Identify which cell holds the provided text, then report its [X, Y] central coordinate. 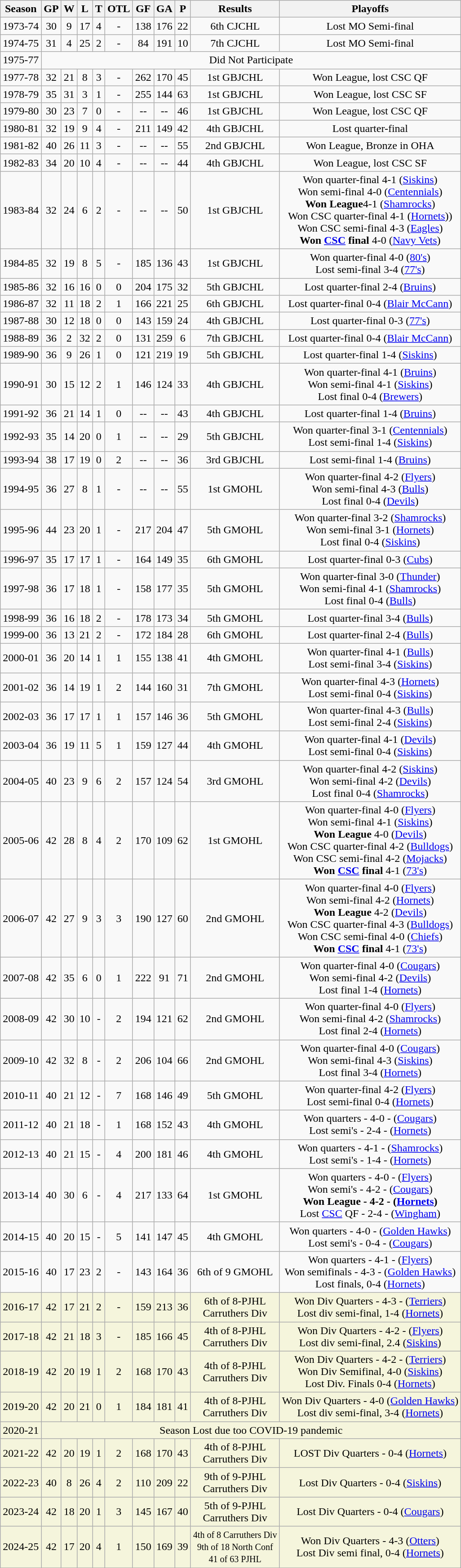
29 [182, 436]
169 [164, 1547]
141 [143, 1236]
Season [21, 9]
Won Div Quarters - 4-2 - (Flyers)Lost div semi-final, 2.4 (Siskins) [370, 1336]
33 [182, 384]
91 [164, 978]
63 [182, 94]
2011-12 [21, 1125]
L [84, 9]
Won quarter-final 3-2 (Shamrocks)Won semi-final 3-1 (Hornets)Lost final 0-4 (Siskins) [370, 530]
38 [51, 460]
147 [164, 1236]
262 [143, 77]
152 [164, 1125]
Lost quarter-final 3-4 (Bulls) [370, 618]
Won quarter-final 4-3 (Bulls)Lost semi-final 2-4 (Siskins) [370, 716]
2005-06 [21, 840]
9th of 9-PJHLCarruthers Div [235, 1482]
Lost quarter-final 0-3 (Cubs) [370, 559]
1995-96 [21, 530]
259 [164, 338]
54 [182, 781]
Won quarter-final 4-1 (Bulls)Lost semi-final 3-4 (Siskins) [370, 658]
131 [143, 338]
1974-75 [21, 43]
1987-88 [21, 321]
209 [164, 1482]
Won quarter-final 3-0 (Thunder)Won semi-final 4-1 (Shamrocks)Lost final 0-4 (Bulls) [370, 589]
173 [164, 618]
167 [164, 1512]
136 [164, 263]
200 [143, 1154]
1994-95 [21, 489]
1997-98 [21, 589]
Won Div Quarters - 4-2 - (Terriers)Won Div Semifinal, 4-0 (Siskins)Lost Div. Finals 0-4 (Hornets) [370, 1372]
Won Div Quarters - 4-3 (Otters)Lost Div semi final, 0-4 (Hornets) [370, 1547]
64 [182, 1195]
Won quarter-final 4-0 (Cougars)Won semi-final 4-2 (Devils)Lost final 1-4 (Hornets) [370, 978]
P [182, 9]
2000-01 [21, 658]
2016-17 [21, 1307]
Lost Div Quarters - 0-4 (Siskins) [370, 1482]
1977-78 [21, 77]
71 [182, 978]
1983-84 [21, 210]
1973-74 [21, 26]
Lost quarter-final 1-4 (Siskins) [370, 355]
Lost quarter-final [370, 128]
2023-24 [21, 1512]
GA [164, 9]
5th of 9-PJHLCarruthers Div [235, 1512]
219 [164, 355]
Lost Div Quarters - 0-4 (Cougars) [370, 1512]
1988-89 [21, 338]
2012-13 [21, 1154]
2003-04 [21, 746]
175 [164, 287]
Lost quarter-final 1-4 (Bruins) [370, 413]
6th CJCHL [235, 26]
109 [164, 840]
1996-97 [21, 559]
1975-77 [21, 60]
13 [69, 635]
Results [235, 9]
Won quarter-final 4-0 (80's)Lost semi-final 3-4 (77's) [370, 263]
1999-00 [21, 635]
W [69, 9]
2017-18 [21, 1336]
2004-05 [21, 781]
6th GBJCHL [235, 304]
1989-90 [21, 355]
160 [164, 687]
1998-99 [21, 618]
1993-94 [21, 460]
1985-86 [21, 287]
Won quarters - 4-0 - (Flyers)Won semi's - 4-2 - (Cougars)Won League - 4-2 - (Hornets) Lost CSC QF - 2-4 - (Wingham) [370, 1195]
66 [182, 1060]
Lost semi-final 1-4 (Bruins) [370, 460]
Won League, Bronze in OHA [370, 145]
104 [164, 1060]
190 [143, 918]
Lost quarter-final 2-4 (Bruins) [370, 287]
Won quarter-final 4-0 (Flyers)Won semi-final 4-2 (Shamrocks)Lost final 2-4 (Hornets) [370, 1019]
213 [164, 1307]
7th GMOHL [235, 687]
255 [143, 94]
49 [182, 1095]
3rd GMOHL [235, 781]
2007-08 [21, 978]
2014-15 [21, 1236]
1984-85 [21, 263]
Won quarter-final 4-0 (Cougars)Won semi-final 4-3 (Siskins)Lost final 3-4 (Hornets) [370, 1060]
150 [143, 1547]
177 [164, 589]
2006-07 [21, 918]
2010-11 [21, 1095]
2022-23 [21, 1482]
110 [143, 1482]
178 [143, 618]
194 [143, 1019]
2009-10 [21, 1060]
Playoffs [370, 9]
Lost quarter-final 0-3 (77's) [370, 321]
Won quarter-final 4-2 (Flyers)Lost semi-final 0-4 (Hornets) [370, 1095]
Won quarters - 4-1 - (Shamrocks)Lost semi's - 1-4 - (Hornets) [370, 1154]
Won quarter-final 4-2 (Flyers)Won semi-final 4-3 (Bulls)Lost final 0-4 (Devils) [370, 489]
155 [143, 658]
191 [164, 43]
2024-25 [21, 1547]
1986-87 [21, 304]
6th of 9 GMOHL [235, 1272]
60 [182, 918]
50 [182, 210]
Won Div Quarters - 4-3 - (Terriers)Lost div semi-final, 1-4 (Hornets) [370, 1307]
84 [143, 43]
158 [143, 589]
Won quarters - 4-0 - (Cougars)Lost semi's - 2-4 - (Hornets) [370, 1125]
Won quarter-final 3-1 (Centennials)Lost semi-final 1-4 (Siskins) [370, 436]
GF [143, 9]
7th GBJCHL [235, 338]
2002-03 [21, 716]
145 [143, 1512]
1992-93 [21, 436]
Won quarter-final 4-1 (Devils)Lost semi-final 0-4 (Siskins) [370, 746]
6th of 8-PJHLCarruthers Div [235, 1307]
GP [51, 9]
Won Div Quarters - 4-0 (Golden Hawks)Lost div semi-final, 3-4 (Hornets) [370, 1407]
2001-02 [21, 687]
T [99, 9]
2013-14 [21, 1195]
2018-19 [21, 1372]
206 [143, 1060]
176 [164, 26]
Won quarters - 4-0 - (Golden Hawks)Lost semi's - 0-4 - (Cougars) [370, 1236]
Did Not Participate [251, 60]
Lost quarter-final 2-4 (Bulls) [370, 635]
1982-83 [21, 163]
LOST Div Quarters - 0-4 (Hornets) [370, 1454]
7th CJCHL [235, 43]
2020-21 [21, 1430]
1979-80 [21, 111]
2021-22 [21, 1454]
1981-82 [21, 145]
Won quarter-final 4-3 (Hornets)Lost semi-final 0-4 (Siskins) [370, 687]
2nd GBJCHL [235, 145]
2019-20 [21, 1407]
4th of 8 Carruthers Div 9th of 18 North Conf 41 of 63 PJHL [235, 1547]
1980-81 [21, 128]
Won quarters - 4-1 - (Flyers)Won semifinals - 4-3 - (Golden Hawks)Lost finals, 0-4 (Hornets) [370, 1272]
1978-79 [21, 94]
3rd GBJCHL [235, 460]
Won quarter-final 4-2 (Siskins)Won semi-final 4-2 (Devils)Lost final 0-4 (Shamrocks) [370, 781]
133 [164, 1195]
172 [143, 635]
Won quarter-final 4-1 (Bruins)Won semi-final 4-1 (Siskins)Lost final 0-4 (Brewers) [370, 384]
47 [182, 530]
222 [143, 978]
211 [143, 128]
2015-16 [21, 1272]
2008-09 [21, 1019]
OTL [119, 9]
221 [164, 304]
Season Lost due too COVID-19 pandemic [251, 1430]
1991-92 [21, 413]
1990-91 [21, 384]
39 [182, 1547]
